For the text-containing cell, return its midpoint in (x, y) coordinate format. 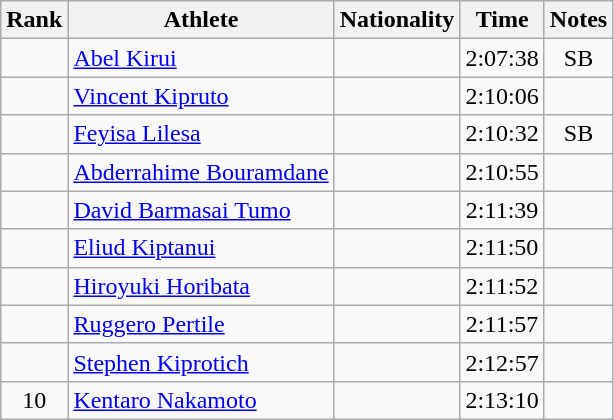
Abderrahime Bouramdane (201, 172)
2:13:10 (502, 400)
Kentaro Nakamoto (201, 400)
2:11:52 (502, 286)
Vincent Kipruto (201, 96)
Nationality (397, 20)
Time (502, 20)
Rank (34, 20)
Feyisa Lilesa (201, 134)
2:07:38 (502, 58)
2:11:50 (502, 248)
Eliud Kiptanui (201, 248)
Abel Kirui (201, 58)
Athlete (201, 20)
2:10:06 (502, 96)
Notes (578, 20)
2:11:39 (502, 210)
2:12:57 (502, 362)
2:10:55 (502, 172)
10 (34, 400)
Hiroyuki Horibata (201, 286)
2:11:57 (502, 324)
2:10:32 (502, 134)
Ruggero Pertile (201, 324)
David Barmasai Tumo (201, 210)
Stephen Kiprotich (201, 362)
